Return [x, y] of the center of cell containing provided text 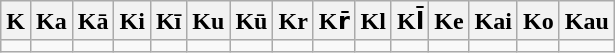
Kau [586, 21]
Kr [293, 21]
Ke [449, 21]
Kā [93, 21]
Ki [132, 21]
Kū [252, 21]
Ka [51, 21]
K [16, 21]
Kī [168, 21]
Kr̄ [334, 21]
Kl [373, 21]
Kai [493, 21]
Ku [208, 21]
Ko [538, 21]
Kl̄ [410, 21]
